Find where the given text appears and provide that cell's center as [X, Y] coordinate. 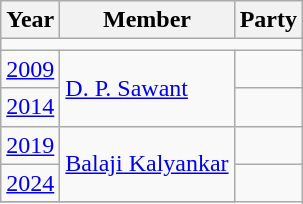
D. P. Sawant [147, 88]
Balaji Kalyankar [147, 164]
Party [268, 20]
2024 [30, 183]
2019 [30, 145]
Member [147, 20]
2014 [30, 107]
Year [30, 20]
2009 [30, 69]
